Search for the cell housing the specified text and yield its (x, y) center coordinate. 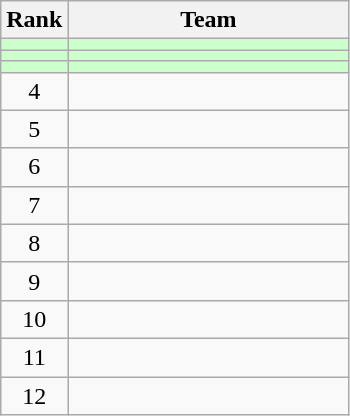
12 (34, 395)
Team (208, 20)
4 (34, 91)
11 (34, 357)
8 (34, 243)
10 (34, 319)
5 (34, 129)
9 (34, 281)
7 (34, 205)
Rank (34, 20)
6 (34, 167)
